Determine the (X, Y) coordinate at the center of the cell enclosing the given text.  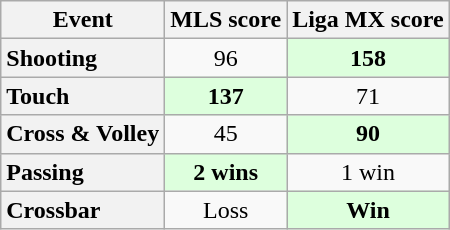
Crossbar (83, 210)
Touch (83, 96)
137 (226, 96)
1 win (368, 172)
Liga MX score (368, 20)
Event (83, 20)
Passing (83, 172)
Cross & Volley (83, 134)
2 wins (226, 172)
Shooting (83, 58)
90 (368, 134)
MLS score (226, 20)
Win (368, 210)
96 (226, 58)
Loss (226, 210)
158 (368, 58)
45 (226, 134)
71 (368, 96)
